Pinpoint the cell where the given text exists, returning its [X, Y] midpoint coordinate. 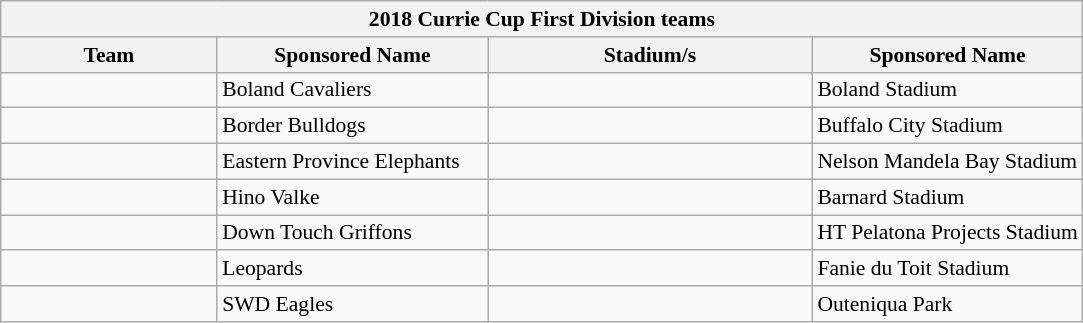
Barnard Stadium [948, 197]
Border Bulldogs [352, 126]
SWD Eagles [352, 304]
Eastern Province Elephants [352, 162]
Leopards [352, 269]
Down Touch Griffons [352, 233]
Hino Valke [352, 197]
Buffalo City Stadium [948, 126]
Team [109, 55]
Outeniqua Park [948, 304]
2018 Currie Cup First Division teams [542, 19]
Fanie du Toit Stadium [948, 269]
Boland Cavaliers [352, 90]
HT Pelatona Projects Stadium [948, 233]
Boland Stadium [948, 90]
Nelson Mandela Bay Stadium [948, 162]
Stadium/s [650, 55]
